Return the [X, Y] coordinate for the center point of the cell that contains the specified text.  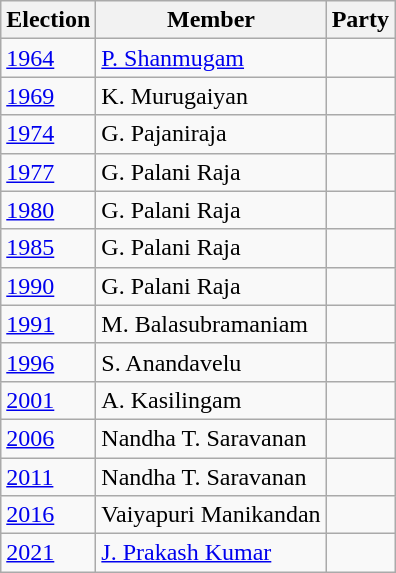
Party [360, 20]
G. Pajaniraja [211, 134]
1985 [48, 248]
2011 [48, 477]
Election [48, 20]
1964 [48, 58]
Vaiyapuri Manikandan [211, 515]
K. Murugaiyan [211, 96]
M. Balasubramaniam [211, 324]
Member [211, 20]
1996 [48, 362]
1969 [48, 96]
J. Prakash Kumar [211, 553]
1974 [48, 134]
2006 [48, 438]
A. Kasilingam [211, 400]
1977 [48, 172]
P. Shanmugam [211, 58]
1990 [48, 286]
2021 [48, 553]
S. Anandavelu [211, 362]
1991 [48, 324]
2016 [48, 515]
2001 [48, 400]
1980 [48, 210]
